Detect which cell encompasses the target text, then output its [X, Y] center coordinate. 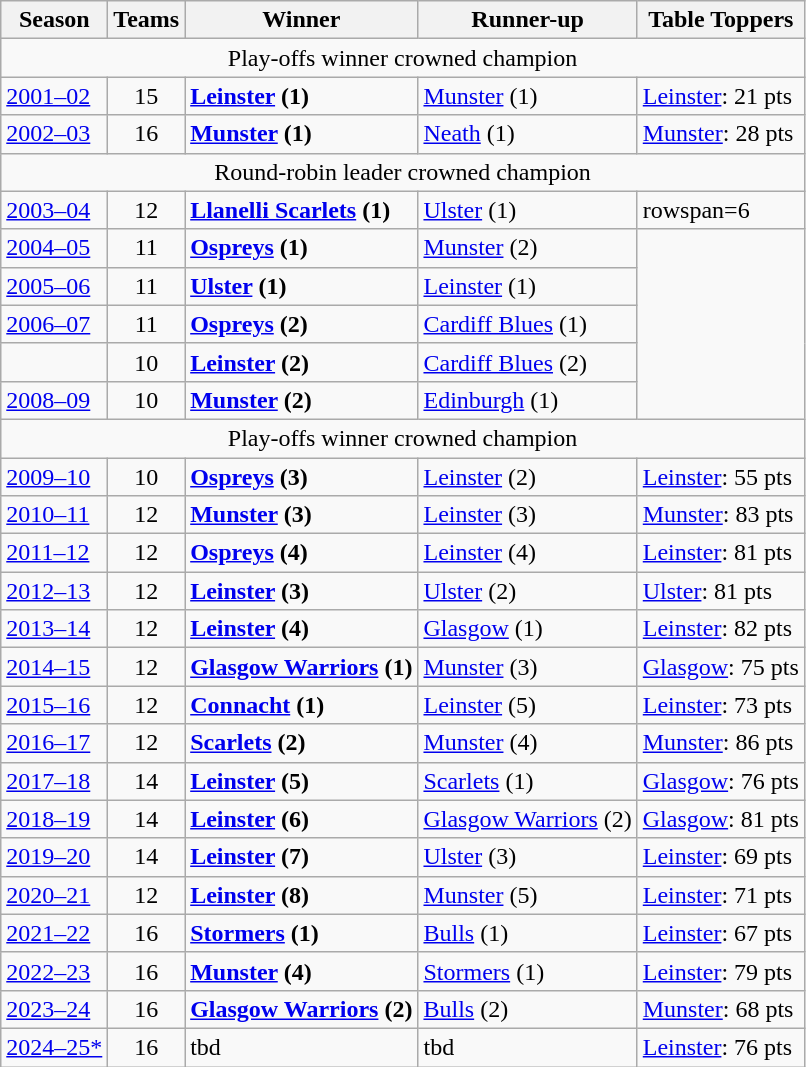
2002–03 [54, 134]
Leinster: 69 pts [720, 857]
Winner [302, 20]
Cardiff Blues (2) [528, 362]
Edinburgh (1) [528, 400]
2019–20 [54, 857]
Leinster: 67 pts [720, 933]
Runner-up [528, 20]
Llanelli Scarlets (1) [302, 210]
2013–14 [54, 629]
Ospreys (2) [302, 324]
2024–25* [54, 1047]
Munster: 28 pts [720, 134]
Leinster: 81 pts [720, 553]
2005–06 [54, 286]
2023–24 [54, 1009]
Leinster: 21 pts [720, 96]
2014–15 [54, 667]
2004–05 [54, 248]
Ulster (2) [528, 591]
2003–04 [54, 210]
Ulster (3) [528, 857]
Ospreys (4) [302, 553]
Connacht (1) [302, 705]
Bulls (2) [528, 1009]
2015–16 [54, 705]
Munster (5) [528, 895]
Ospreys (1) [302, 248]
Bulls (1) [528, 933]
2022–23 [54, 971]
rowspan=6 [720, 210]
2017–18 [54, 781]
2006–07 [54, 324]
Glasgow Warriors (1) [302, 667]
Leinster (7) [302, 857]
2001–02 [54, 96]
Ulster: 81 pts [720, 591]
Glasgow (1) [528, 629]
Cardiff Blues (1) [528, 324]
Ospreys (3) [302, 477]
Table Toppers [720, 20]
Leinster (8) [302, 895]
2012–13 [54, 591]
Leinster: 71 pts [720, 895]
Munster: 83 pts [720, 515]
Leinster: 55 pts [720, 477]
2008–09 [54, 400]
Leinster: 73 pts [720, 705]
2021–22 [54, 933]
Glasgow: 81 pts [720, 819]
Teams [146, 20]
Leinster: 79 pts [720, 971]
Season [54, 20]
2009–10 [54, 477]
Munster: 68 pts [720, 1009]
Leinster (6) [302, 819]
Scarlets (1) [528, 781]
Scarlets (2) [302, 743]
Munster: 86 pts [720, 743]
Round-robin leader crowned champion [403, 172]
2011–12 [54, 553]
Glasgow: 75 pts [720, 667]
15 [146, 96]
Leinster: 82 pts [720, 629]
2016–17 [54, 743]
2010–11 [54, 515]
Neath (1) [528, 134]
2018–19 [54, 819]
2020–21 [54, 895]
Leinster: 76 pts [720, 1047]
Glasgow: 76 pts [720, 781]
